Return [X, Y] of the center of cell containing provided text 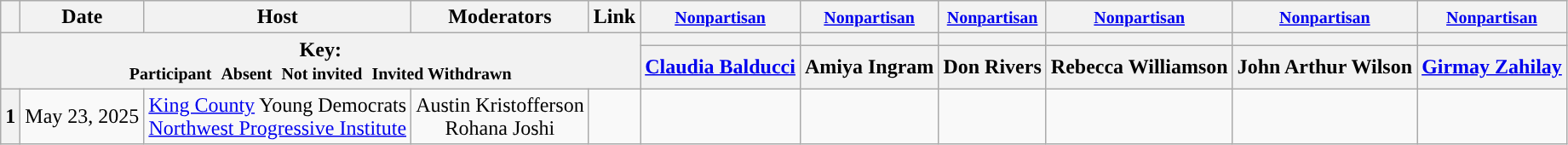
Rebecca Williamson [1140, 67]
John Arthur Wilson [1324, 67]
Link [614, 17]
Moderators [501, 17]
1 [10, 116]
Claudia Balducci [721, 67]
Date [82, 17]
Key: Participant Absent Not invited Invited Withdrawn [320, 61]
Host [278, 17]
Don Rivers [992, 67]
Amiya Ingram [869, 67]
Austin KristoffersonRohana Joshi [501, 116]
May 23, 2025 [82, 116]
King County Young DemocratsNorthwest Progressive Institute [278, 116]
Girmay Zahilay [1492, 67]
